Scan for the cell matching the given text and deliver its [X, Y] coordinate at center. 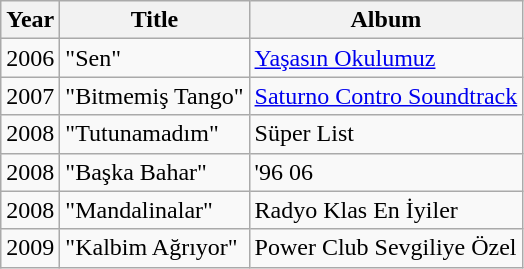
"Başka Bahar" [154, 172]
"Sen" [154, 58]
"Bitmemiş Tango" [154, 96]
Power Club Sevgiliye Özel [386, 248]
2009 [30, 248]
Year [30, 20]
"Mandalinalar" [154, 210]
Saturno Contro Soundtrack [386, 96]
Süper List [386, 134]
"Kalbim Ağrıyor" [154, 248]
2006 [30, 58]
Yaşasın Okulumuz [386, 58]
'96 06 [386, 172]
Radyo Klas En İyiler [386, 210]
Title [154, 20]
"Tutunamadım" [154, 134]
Album [386, 20]
2007 [30, 96]
